Extract the (x, y) coordinate from the center of the cell holding the provided text.  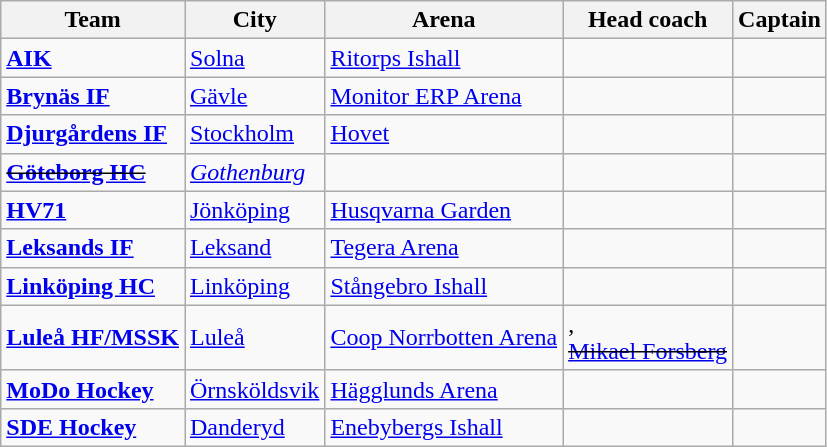
AIK (93, 58)
Husqvarna Garden (444, 210)
Linköping HC (93, 286)
Gävle (254, 96)
Coop Norrbotten Arena (444, 338)
,Mikael Forsberg (648, 338)
Arena (444, 20)
Danderyd (254, 427)
Leksands IF (93, 248)
Leksand (254, 248)
Stockholm (254, 134)
Enebybergs Ishall (444, 427)
Stångebro Ishall (444, 286)
Captain (780, 20)
Linköping (254, 286)
MoDo Hockey (93, 389)
SDE Hockey (93, 427)
Djurgårdens IF (93, 134)
Tegera Arena (444, 248)
Team (93, 20)
Ritorps Ishall (444, 58)
City (254, 20)
Jönköping (254, 210)
Brynäs IF (93, 96)
Örnsköldsvik (254, 389)
Luleå (254, 338)
Göteborg HC (93, 172)
HV71 (93, 210)
Hovet (444, 134)
Gothenburg (254, 172)
Monitor ERP Arena (444, 96)
Hägglunds Arena (444, 389)
Head coach (648, 20)
Luleå HF/MSSK (93, 338)
Solna (254, 58)
